Pinpoint the cell where the given text exists, returning its (X, Y) midpoint coordinate. 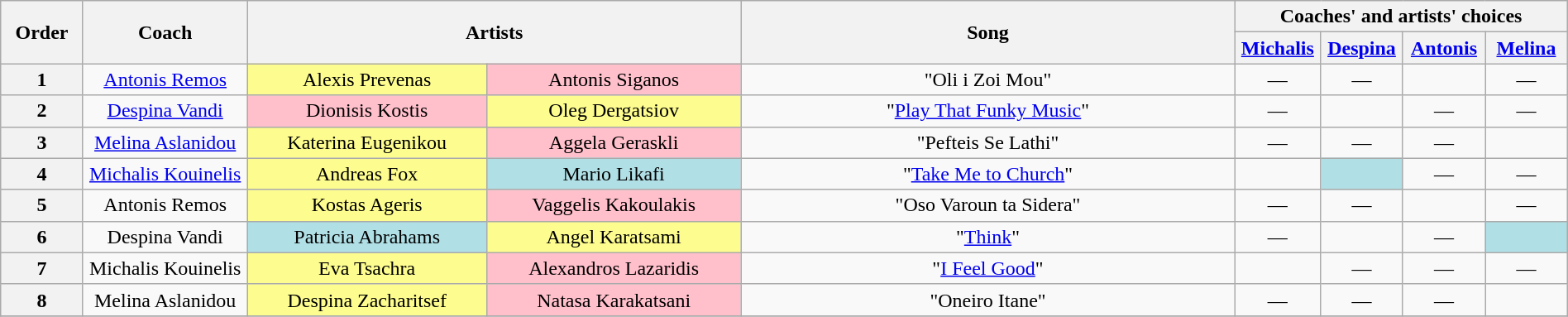
"Oso Varoun ta Sidera" (987, 205)
Aggela Geraskli (614, 142)
Artists (495, 32)
"Oli i Zoi Mou" (987, 79)
Order (41, 32)
Kostas Ageris (367, 205)
"I Feel Good" (987, 268)
7 (41, 268)
Eva Tsachra (367, 268)
"Pefteis Se Lathi" (987, 142)
3 (41, 142)
"Oneiro Itane" (987, 300)
Melina (1527, 48)
1 (41, 79)
Antonis Siganos (614, 79)
Oleg Dergatsiov (614, 111)
Alexis Prevenas (367, 79)
5 (41, 205)
8 (41, 300)
Dionisis Kostis (367, 111)
Despina Zacharitsef (367, 300)
"Play That Funky Music" (987, 111)
Song (987, 32)
Coaches' and artists' choices (1401, 17)
Vaggelis Kakoulakis (614, 205)
Natasa Karakatsani (614, 300)
Alexandros Lazaridis (614, 268)
Coach (165, 32)
Patricia Abrahams (367, 237)
6 (41, 237)
"Think" (987, 237)
2 (41, 111)
Katerina Eugenikou (367, 142)
4 (41, 174)
Michalis (1278, 48)
Despina (1361, 48)
Antonis (1444, 48)
Andreas Fox (367, 174)
Angel Karatsami (614, 237)
Mario Likafi (614, 174)
"Take Me to Church" (987, 174)
